Pinpoint the cell where the given text exists, returning its (x, y) midpoint coordinate. 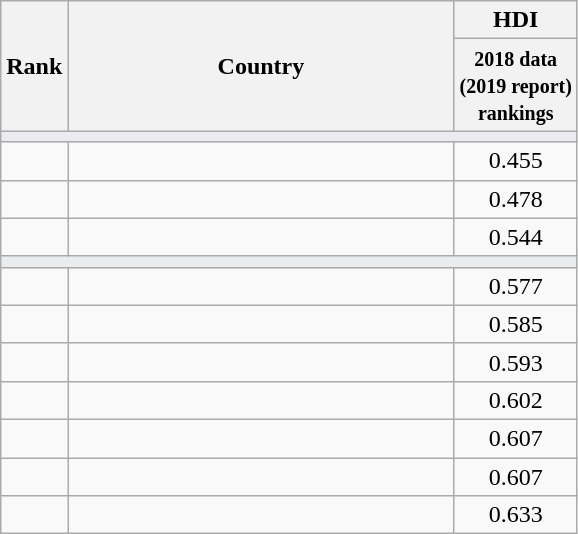
0.585 (516, 324)
0.577 (516, 286)
HDI (516, 20)
0.593 (516, 362)
0.455 (516, 161)
Country (261, 66)
0.478 (516, 199)
0.602 (516, 400)
2018 data (2019 report) rankings (516, 85)
Rank (34, 66)
0.633 (516, 515)
0.544 (516, 237)
